Pinpoint the cell where the given text exists, returning its (X, Y) midpoint coordinate. 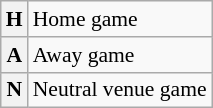
Home game (120, 19)
Neutral venue game (120, 90)
N (14, 90)
Away game (120, 55)
A (14, 55)
H (14, 19)
